Return (X, Y) of the center of cell containing provided text 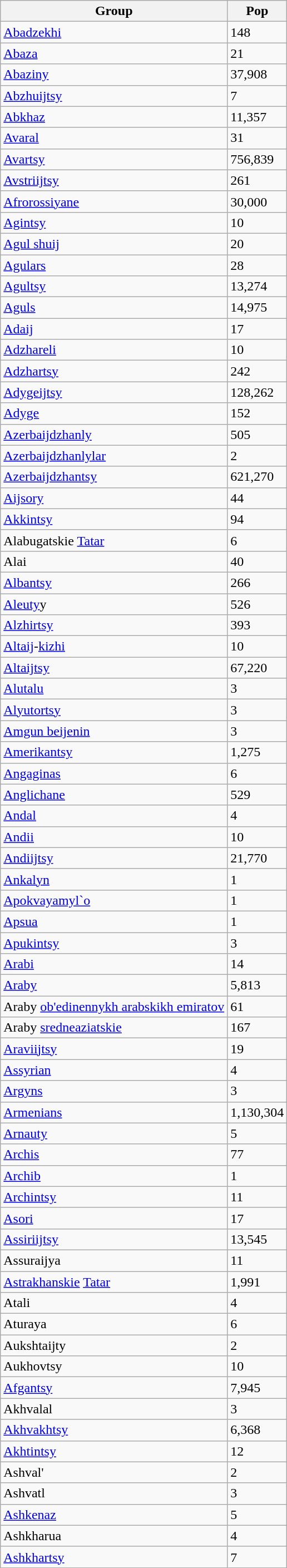
Aukhovtsy (114, 1367)
Azerbaijdzhantsy (114, 477)
266 (257, 583)
6,368 (257, 1430)
Amgun beijenin (114, 731)
Adaij (114, 329)
Agintsy (114, 223)
Andii (114, 837)
11,357 (257, 117)
Abadzekhi (114, 32)
14,975 (257, 308)
94 (257, 519)
Ashkenaz (114, 1515)
167 (257, 1028)
505 (257, 435)
Afrorossiyane (114, 201)
40 (257, 561)
Armenians (114, 1112)
28 (257, 265)
Andiijtsy (114, 858)
Ashkhartsy (114, 1557)
14 (257, 964)
Alabugatskie Tatar (114, 540)
Akhvalal (114, 1409)
77 (257, 1155)
Aguls (114, 308)
1,275 (257, 752)
13,545 (257, 1239)
Ashvatl (114, 1493)
Agultsy (114, 287)
Aukshtaijty (114, 1345)
Abaza (114, 53)
Amerikantsy (114, 752)
Apsua (114, 921)
152 (257, 413)
Araby ob'edinennykh arabskikh emiratov (114, 1007)
Adyge (114, 413)
Araby sredneaziatskie (114, 1028)
Atali (114, 1303)
128,262 (257, 392)
261 (257, 180)
Avstriijtsy (114, 180)
Asori (114, 1218)
Akhvakhtsy (114, 1430)
Avaral (114, 138)
Aleutyy (114, 604)
Araviijtsy (114, 1049)
Alutalu (114, 689)
Agul shuij (114, 244)
Ashkharua (114, 1536)
526 (257, 604)
Apukintsy (114, 943)
Avartsy (114, 159)
Assuraijya (114, 1260)
67,220 (257, 668)
Adzhartsy (114, 371)
Alyutortsy (114, 710)
148 (257, 32)
Pop (257, 11)
31 (257, 138)
Abkhaz (114, 117)
Anglichane (114, 795)
529 (257, 795)
Alai (114, 561)
Arabi (114, 964)
Group (114, 11)
Archib (114, 1176)
Archintsy (114, 1197)
44 (257, 498)
Ankalyn (114, 879)
21,770 (257, 858)
Arnauty (114, 1133)
61 (257, 1007)
1,130,304 (257, 1112)
Alzhirtsy (114, 625)
621,270 (257, 477)
756,839 (257, 159)
Albantsy (114, 583)
19 (257, 1049)
5,813 (257, 985)
Argyns (114, 1091)
Assiriijtsy (114, 1239)
30,000 (257, 201)
Adzhareli (114, 350)
Abaziny (114, 75)
Aijsory (114, 498)
242 (257, 371)
Angaginas (114, 773)
Assyrian (114, 1070)
7,945 (257, 1388)
Abzhuijtsy (114, 96)
Adygeijtsy (114, 392)
Archis (114, 1155)
Altaij-kizhi (114, 647)
393 (257, 625)
Altaijtsy (114, 668)
Agulars (114, 265)
Araby (114, 985)
Andal (114, 816)
Afgantsy (114, 1388)
Azerbaijdzhanly (114, 435)
20 (257, 244)
1,991 (257, 1281)
13,274 (257, 287)
37,908 (257, 75)
Aturaya (114, 1324)
Apokvayamyl`o (114, 900)
21 (257, 53)
Ashval' (114, 1472)
12 (257, 1451)
Azerbaijdzhanlylar (114, 456)
Akhtintsy (114, 1451)
Astrakhanskie Tatar (114, 1281)
Akkintsy (114, 519)
